Pinpoint the cell where the given text exists, returning its [x, y] midpoint coordinate. 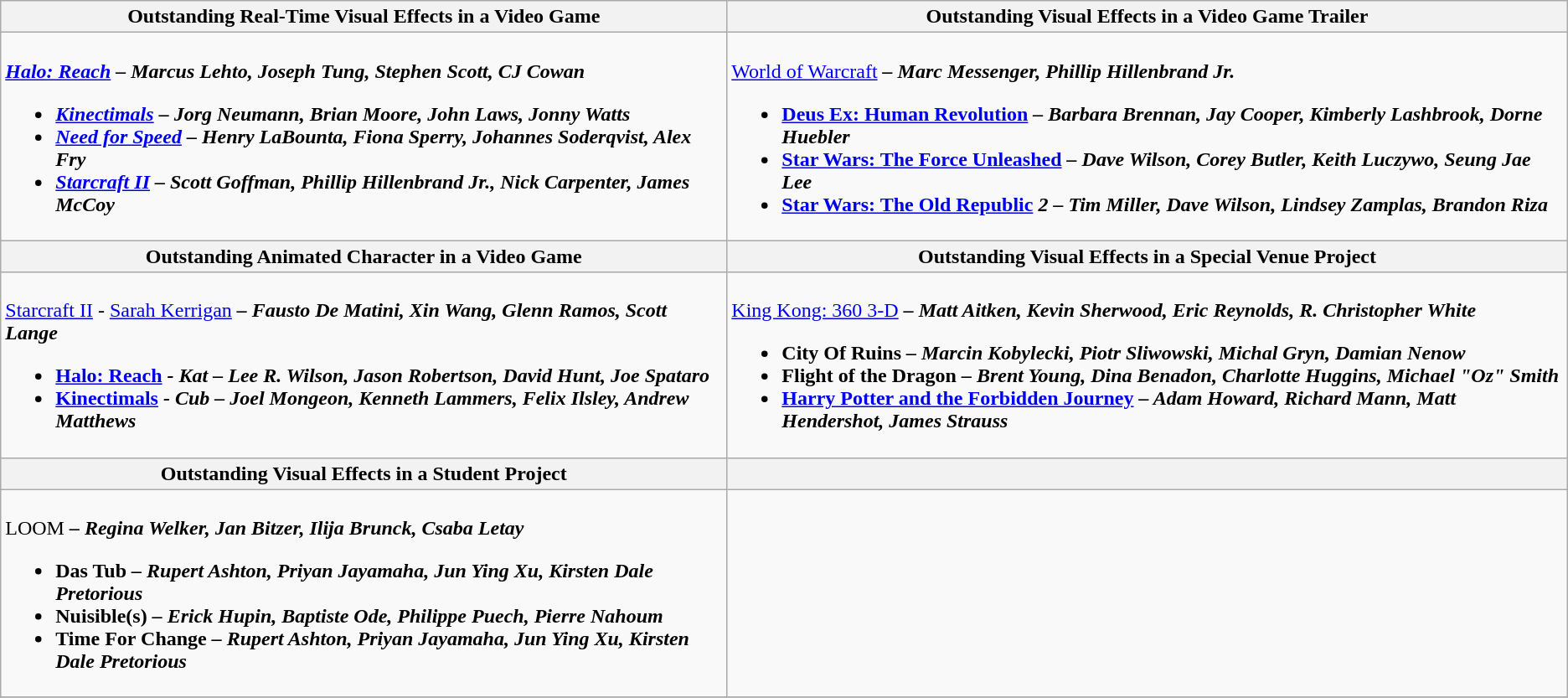
Outstanding Visual Effects in a Video Game Trailer [1148, 17]
Outstanding Visual Effects in a Special Venue Project [1148, 256]
Outstanding Visual Effects in a Student Project [364, 473]
Outstanding Real-Time Visual Effects in a Video Game [364, 17]
Outstanding Animated Character in a Video Game [364, 256]
